Locate the cell with the specified text and output its [X, Y] center coordinate. 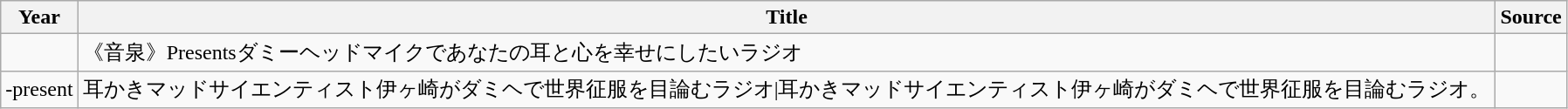
Year [39, 17]
Source [1531, 17]
《音泉》Presentsダミーヘッドマイクであなたの耳と心を幸せにしたいラジオ [787, 52]
耳かきマッドサイエンティスト伊ヶ崎がダミヘで世界征服を目論むラジオ|耳かきマッドサイエンティスト伊ヶ崎がダミヘで世界征服を目論むラジオ。 [787, 89]
Title [787, 17]
-present [39, 89]
